Detect which cell encompasses the target text, then output its (X, Y) center coordinate. 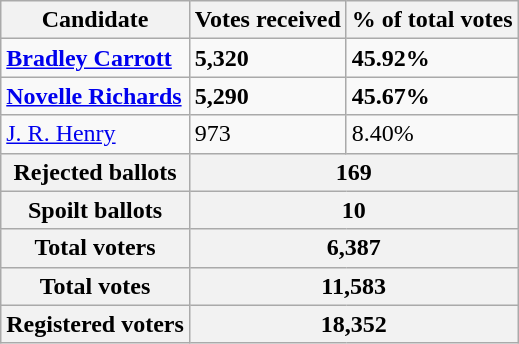
Registered voters (96, 324)
Novelle Richards (96, 96)
Rejected ballots (96, 172)
8.40% (432, 134)
18,352 (354, 324)
% of total votes (432, 20)
5,290 (268, 96)
45.92% (432, 58)
5,320 (268, 58)
6,387 (354, 248)
973 (268, 134)
J. R. Henry (96, 134)
Total votes (96, 286)
Bradley Carrott (96, 58)
Spoilt ballots (96, 210)
Candidate (96, 20)
11,583 (354, 286)
Total voters (96, 248)
10 (354, 210)
45.67% (432, 96)
Votes received (268, 20)
169 (354, 172)
